Extract the (X, Y) coordinate from the center of the cell holding the provided text.  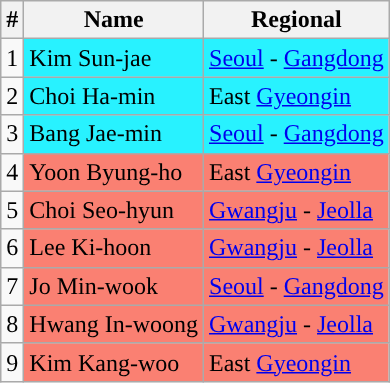
7 (12, 286)
Jo Min-wook (114, 286)
Lee Ki-hoon (114, 248)
2 (12, 96)
Regional (297, 20)
Kim Kang-woo (114, 362)
Kim Sun-jae (114, 58)
Name (114, 20)
4 (12, 172)
Yoon Byung-ho (114, 172)
1 (12, 58)
9 (12, 362)
8 (12, 324)
# (12, 20)
Hwang In-woong (114, 324)
5 (12, 210)
3 (12, 134)
6 (12, 248)
Choi Seo-hyun (114, 210)
Choi Ha-min (114, 96)
Bang Jae-min (114, 134)
